Find where the given text appears and provide that cell's center as [X, Y] coordinate. 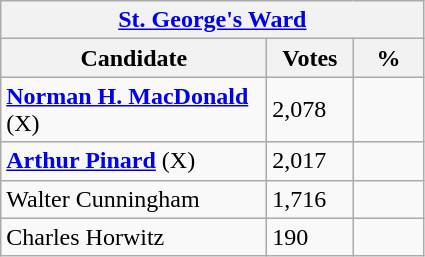
% [388, 58]
Candidate [134, 58]
Norman H. MacDonald (X) [134, 110]
Walter Cunningham [134, 199]
2,017 [310, 161]
190 [310, 237]
1,716 [310, 199]
Charles Horwitz [134, 237]
2,078 [310, 110]
Arthur Pinard (X) [134, 161]
Votes [310, 58]
St. George's Ward [212, 20]
